Return the (x, y) coordinate for the center point of the cell that contains the specified text.  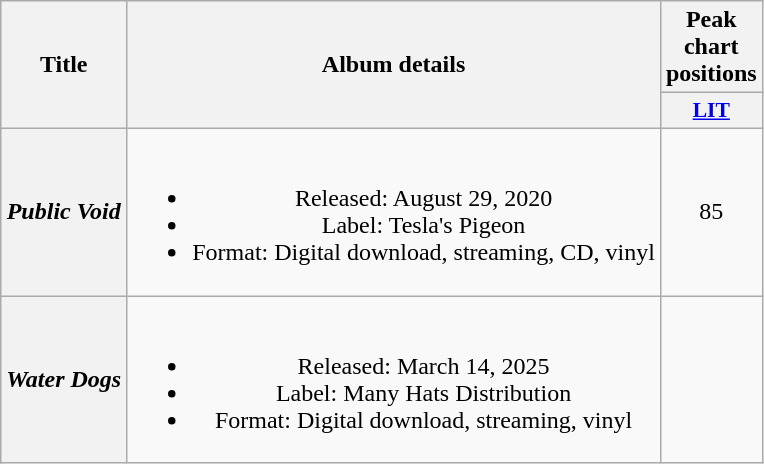
Public Void (64, 212)
85 (711, 212)
Album details (394, 65)
Released: March 14, 2025Label: Many Hats DistributionFormat: Digital download, streaming, vinyl (394, 380)
Released: August 29, 2020Label: Tesla's PigeonFormat: Digital download, streaming, CD, vinyl (394, 212)
LIT (711, 111)
Title (64, 65)
Water Dogs (64, 380)
Peak chart positions (711, 47)
